Scan for the cell matching the given text and deliver its (x, y) coordinate at center. 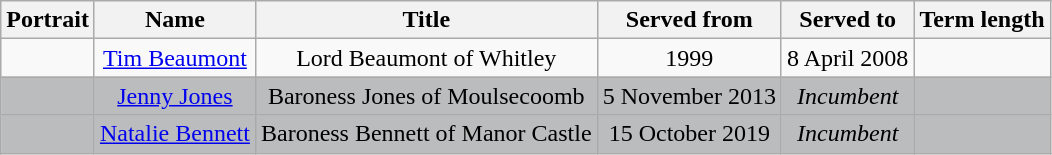
Natalie Bennett (174, 134)
Term length (982, 20)
Title (426, 20)
Baroness Bennett of Manor Castle (426, 134)
5 November 2013 (689, 96)
Name (174, 20)
Baroness Jones of Moulsecoomb (426, 96)
Tim Beaumont (174, 58)
Lord Beaumont of Whitley (426, 58)
Portrait (48, 20)
Served to (847, 20)
15 October 2019 (689, 134)
Served from (689, 20)
Jenny Jones (174, 96)
1999 (689, 58)
8 April 2008 (847, 58)
